Identify which cell holds the provided text, then report its (x, y) central coordinate. 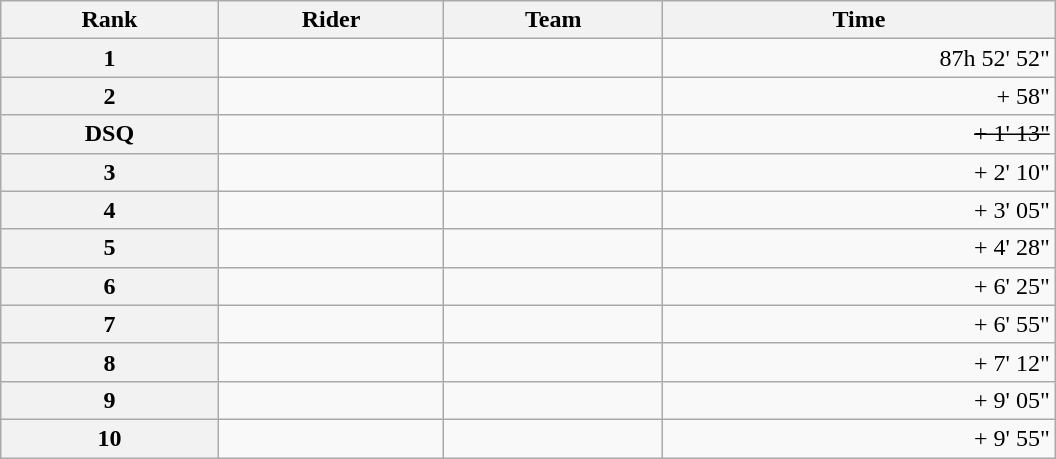
+ 9' 05" (860, 400)
+ 58" (860, 96)
DSQ (110, 134)
+ 6' 55" (860, 324)
1 (110, 58)
3 (110, 172)
10 (110, 438)
+ 6' 25" (860, 286)
7 (110, 324)
8 (110, 362)
5 (110, 248)
+ 3' 05" (860, 210)
87h 52' 52" (860, 58)
4 (110, 210)
9 (110, 400)
Time (860, 20)
+ 7' 12" (860, 362)
Rank (110, 20)
6 (110, 286)
+ 1' 13" (860, 134)
+ 4' 28" (860, 248)
2 (110, 96)
+ 9' 55" (860, 438)
Team (554, 20)
+ 2' 10" (860, 172)
Rider (331, 20)
